Capture the cell that displays the provided text and extract its (X, Y) central coordinate. 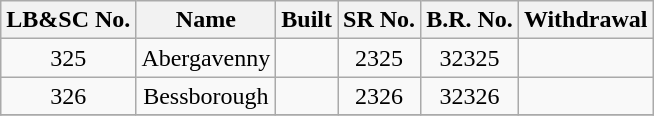
326 (68, 96)
B.R. No. (470, 20)
Name (206, 20)
325 (68, 58)
Bessborough (206, 96)
32326 (470, 96)
SR No. (380, 20)
Built (307, 20)
2326 (380, 96)
32325 (470, 58)
LB&SC No. (68, 20)
2325 (380, 58)
Withdrawal (586, 20)
Abergavenny (206, 58)
